Output the [X, Y] coordinate of the center of the cell containing the given text.  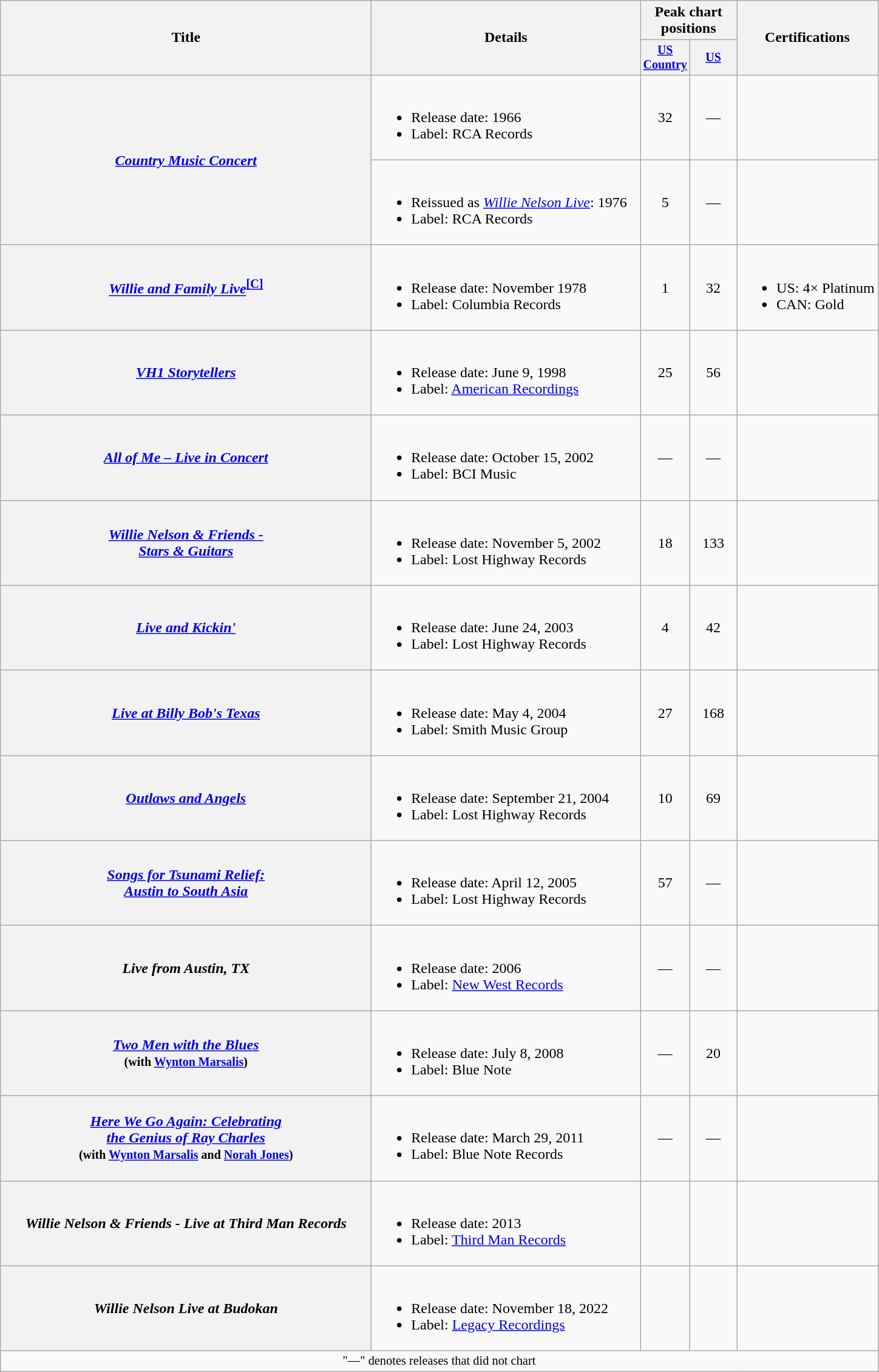
Release date: 2013Label: Third Man Records [506, 1223]
VH1 Storytellers [186, 372]
Live and Kickin' [186, 628]
Release date: July 8, 2008Label: Blue Note [506, 1053]
Release date: 1966Label: RCA Records [506, 117]
Release date: October 15, 2002Label: BCI Music [506, 458]
Willie Nelson & Friends -Stars & Guitars [186, 543]
Release date: June 24, 2003Label: Lost Highway Records [506, 628]
Release date: November 18, 2022Label: Legacy Recordings [506, 1308]
Here We Go Again: Celebratingthe Genius of Ray Charles(with Wynton Marsalis and Norah Jones) [186, 1138]
Release date: 2006Label: New West Records [506, 968]
Reissued as Willie Nelson Live: 1976Label: RCA Records [506, 202]
Release date: April 12, 2005Label: Lost Highway Records [506, 883]
56 [714, 372]
Release date: May 4, 2004Label: Smith Music Group [506, 713]
Outlaws and Angels [186, 798]
Live from Austin, TX [186, 968]
20 [714, 1053]
Release date: November 5, 2002Label: Lost Highway Records [506, 543]
Willie and Family Live[C] [186, 287]
Peak chartpositions [688, 21]
Songs for Tsunami Relief:Austin to South Asia [186, 883]
Two Men with the Blues(with Wynton Marsalis) [186, 1053]
4 [665, 628]
Release date: June 9, 1998Label: American Recordings [506, 372]
Willie Nelson & Friends - Live at Third Man Records [186, 1223]
57 [665, 883]
US [714, 57]
Live at Billy Bob's Texas [186, 713]
18 [665, 543]
Details [506, 38]
Certifications [807, 38]
US: 4× PlatinumCAN: Gold [807, 287]
All of Me – Live in Concert [186, 458]
27 [665, 713]
Release date: March 29, 2011Label: Blue Note Records [506, 1138]
Title [186, 38]
Willie Nelson Live at Budokan [186, 1308]
69 [714, 798]
10 [665, 798]
5 [665, 202]
42 [714, 628]
168 [714, 713]
US Country [665, 57]
"—" denotes releases that did not chart [439, 1361]
Release date: September 21, 2004Label: Lost Highway Records [506, 798]
Release date: November 1978Label: Columbia Records [506, 287]
133 [714, 543]
25 [665, 372]
Country Music Concert [186, 160]
1 [665, 287]
